Scan for the cell matching the given text and deliver its [X, Y] coordinate at center. 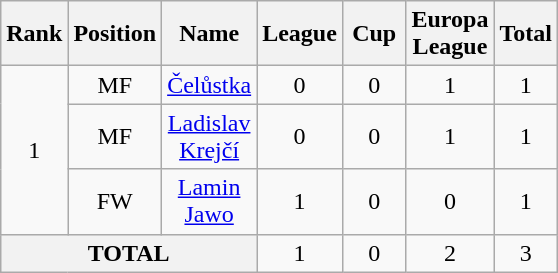
Rank [34, 34]
Čelůstka [210, 85]
FW [115, 202]
League [300, 34]
Cup [374, 34]
2 [450, 253]
Total [526, 34]
Ladislav Krejčí [210, 136]
Name [210, 34]
Position [115, 34]
TOTAL [129, 253]
Lamin Jawo [210, 202]
Europa League [450, 34]
3 [526, 253]
